Provide the [x, y] coordinate of the cell's center where the given text is located.  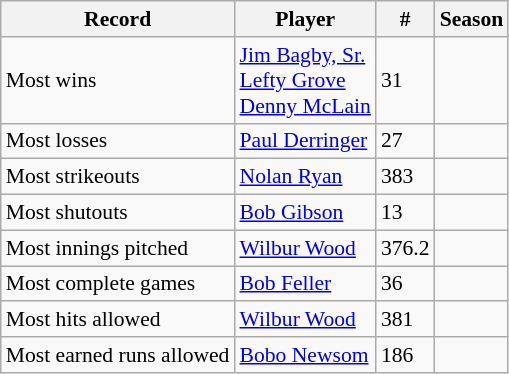
Bob Gibson [304, 213]
Bobo Newsom [304, 355]
# [406, 19]
31 [406, 80]
13 [406, 213]
Most earned runs allowed [118, 355]
186 [406, 355]
Paul Derringer [304, 141]
Jim Bagby, Sr.Lefty GroveDenny McLain [304, 80]
383 [406, 177]
Most wins [118, 80]
Most strikeouts [118, 177]
Record [118, 19]
381 [406, 320]
Player [304, 19]
Season [472, 19]
Most hits allowed [118, 320]
36 [406, 284]
Nolan Ryan [304, 177]
Most complete games [118, 284]
27 [406, 141]
Bob Feller [304, 284]
Most shutouts [118, 213]
376.2 [406, 248]
Most losses [118, 141]
Most innings pitched [118, 248]
